Provide the [x, y] coordinate of the cell's center where the given text is located.  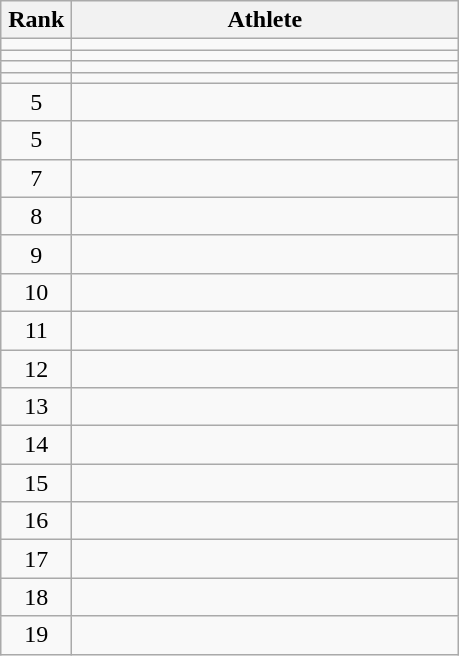
Athlete [265, 20]
17 [36, 559]
13 [36, 407]
8 [36, 216]
19 [36, 635]
14 [36, 445]
7 [36, 178]
11 [36, 330]
10 [36, 292]
9 [36, 254]
12 [36, 369]
Rank [36, 20]
16 [36, 521]
15 [36, 483]
18 [36, 597]
